Detect which cell encompasses the target text, then output its [x, y] center coordinate. 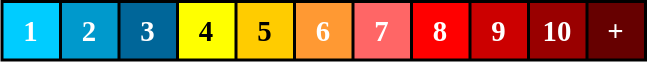
9 [499, 31]
8 [440, 31]
3 [148, 31]
1 [31, 31]
2 [89, 31]
10 [557, 31]
+ [616, 31]
5 [265, 31]
6 [323, 31]
7 [382, 31]
4 [206, 31]
